Locate the cell with the specified text and output its [x, y] center coordinate. 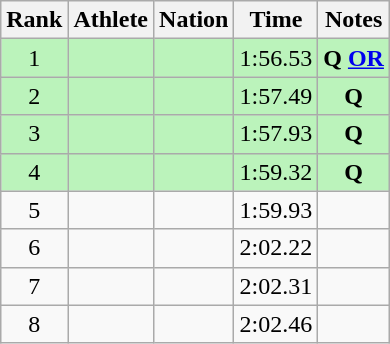
5 [34, 210]
Time [276, 20]
2 [34, 96]
4 [34, 172]
Q OR [354, 58]
2:02.22 [276, 248]
1:56.53 [276, 58]
2:02.31 [276, 286]
Nation [194, 20]
Rank [34, 20]
Notes [354, 20]
1:59.93 [276, 210]
1:57.93 [276, 134]
8 [34, 324]
6 [34, 248]
2:02.46 [276, 324]
1:57.49 [276, 96]
7 [34, 286]
Athlete [111, 20]
1 [34, 58]
3 [34, 134]
1:59.32 [276, 172]
